Locate the cell with the specified text and output its (x, y) center coordinate. 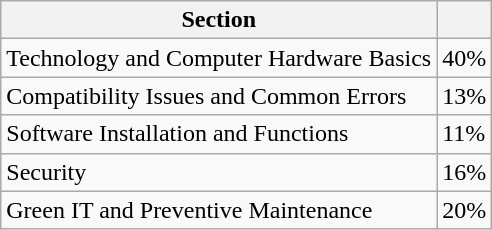
Software Installation and Functions (219, 134)
Green IT and Preventive Maintenance (219, 210)
11% (464, 134)
16% (464, 172)
40% (464, 58)
Compatibility Issues and Common Errors (219, 96)
Security (219, 172)
20% (464, 210)
Technology and Computer Hardware Basics (219, 58)
13% (464, 96)
Section (219, 20)
